Scan for the cell matching the given text and deliver its (x, y) coordinate at center. 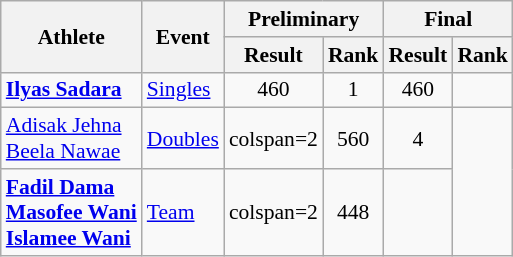
Singles (183, 90)
Preliminary (304, 19)
Adisak Jehna Beela Nawae (72, 138)
1 (354, 90)
Final (448, 19)
448 (354, 212)
Doubles (183, 138)
Ilyas Sadara (72, 90)
4 (418, 138)
Event (183, 36)
560 (354, 138)
Team (183, 212)
Fadil Dama Masofee Wani Islamee Wani (72, 212)
Athlete (72, 36)
